Locate the cell with the specified text and output its [x, y] center coordinate. 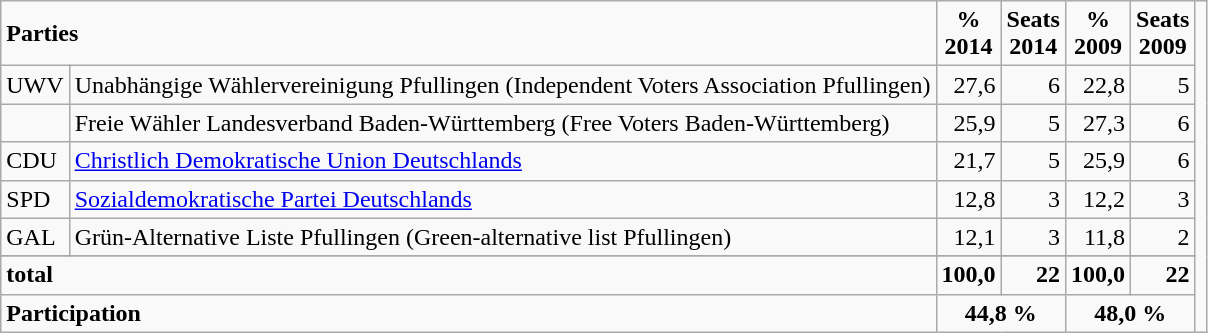
Seats2014 [1033, 34]
Participation [468, 313]
Unabhängige Wählervereinigung Pfullingen (Independent Voters Association Pfullingen) [502, 85]
22,8 [1098, 85]
48,0 % [1130, 313]
Grün-Alternative Liste Pfullingen (Green-alternative list Pfullingen) [502, 237]
44,8 % [1000, 313]
11,8 [1098, 237]
27,3 [1098, 123]
SPD [35, 199]
12,8 [968, 199]
CDU [35, 161]
Seats2009 [1163, 34]
UWV [35, 85]
Christlich Demokratische Union Deutschlands [502, 161]
Freie Wähler Landesverband Baden-Württemberg (Free Voters Baden-Württemberg) [502, 123]
total [468, 275]
Sozialdemokratische Partei Deutschlands [502, 199]
27,6 [968, 85]
2 [1163, 237]
12,2 [1098, 199]
%2014 [968, 34]
%2009 [1098, 34]
Parties [468, 34]
GAL [35, 237]
21,7 [968, 161]
12,1 [968, 237]
